Pinpoint the cell where the given text exists, returning its (X, Y) midpoint coordinate. 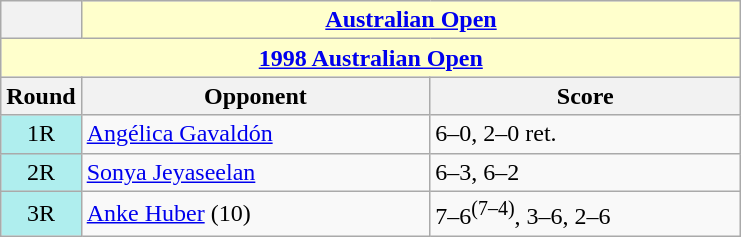
6–3, 6–2 (586, 172)
Anke Huber (10) (256, 214)
3R (41, 214)
Australian Open (411, 20)
1R (41, 134)
Angélica Gavaldón (256, 134)
2R (41, 172)
7–6(7–4), 3–6, 2–6 (586, 214)
Round (41, 96)
Opponent (256, 96)
Score (586, 96)
6–0, 2–0 ret. (586, 134)
1998 Australian Open (371, 58)
Sonya Jeyaseelan (256, 172)
